Output the [X, Y] coordinate of the center of the cell containing the given text.  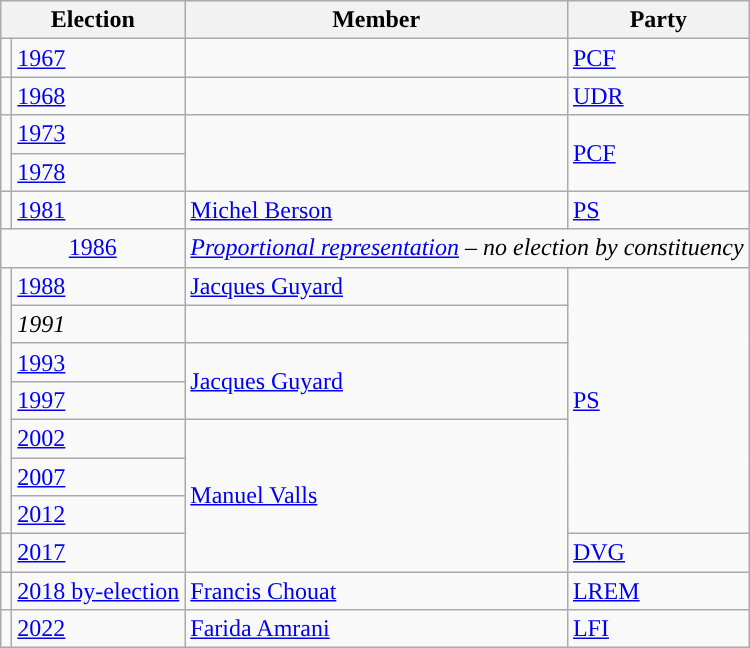
LREM [658, 591]
2018 by-election [98, 591]
UDR [658, 96]
Michel Berson [376, 210]
1968 [98, 96]
LFI [658, 629]
1997 [98, 400]
Member [376, 20]
DVG [658, 553]
1978 [98, 172]
1991 [98, 324]
Party [658, 20]
Manuel Valls [376, 495]
1973 [98, 134]
2022 [98, 629]
2012 [98, 515]
Proportional representation – no election by constituency [467, 248]
1981 [98, 210]
Francis Chouat [376, 591]
Election [93, 20]
2007 [98, 477]
1986 [93, 248]
Farida Amrani [376, 629]
2002 [98, 438]
1967 [98, 58]
2017 [98, 553]
1988 [98, 286]
1993 [98, 362]
